Identify which cell holds the provided text, then report its (X, Y) central coordinate. 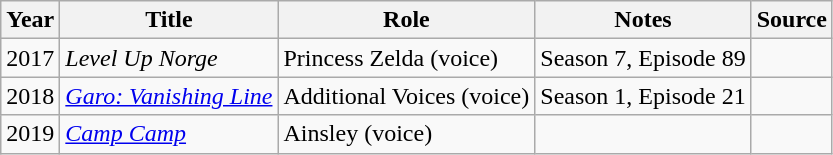
Season 7, Episode 89 (643, 58)
Source (792, 20)
2019 (30, 134)
Notes (643, 20)
2017 (30, 58)
Level Up Norge (169, 58)
Title (169, 20)
Season 1, Episode 21 (643, 96)
Garo: Vanishing Line (169, 96)
Camp Camp (169, 134)
Additional Voices (voice) (406, 96)
Role (406, 20)
Year (30, 20)
Ainsley (voice) (406, 134)
2018 (30, 96)
Princess Zelda (voice) (406, 58)
